Scan for the cell matching the given text and deliver its (X, Y) coordinate at center. 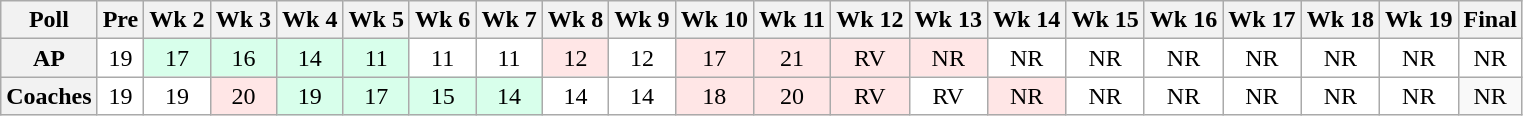
Wk 12 (870, 20)
Coaches (49, 96)
16 (243, 58)
Wk 18 (1340, 20)
Wk 4 (310, 20)
Wk 11 (792, 20)
Wk 10 (714, 20)
Poll (49, 20)
15 (442, 96)
Wk 2 (177, 20)
Wk 16 (1183, 20)
Final (1490, 20)
AP (49, 58)
Wk 6 (442, 20)
Wk 14 (1026, 20)
Wk 19 (1419, 20)
Wk 7 (509, 20)
21 (792, 58)
Wk 3 (243, 20)
Wk 15 (1105, 20)
Pre (120, 20)
Wk 17 (1262, 20)
Wk 5 (376, 20)
Wk 9 (642, 20)
Wk 8 (575, 20)
Wk 13 (948, 20)
18 (714, 96)
